Provide the [x, y] coordinate of the cell's center where the given text is located.  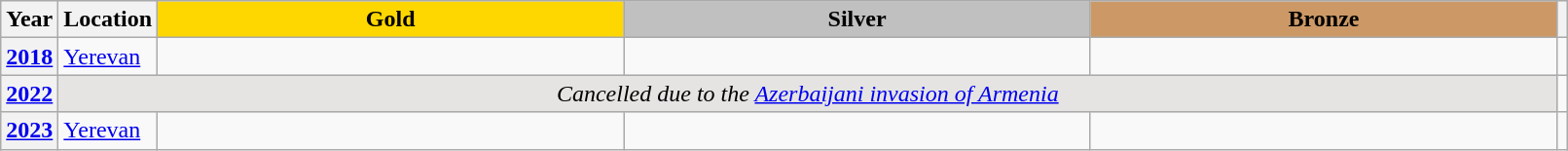
Cancelled due to the Azerbaijani invasion of Armenia [808, 94]
Location [108, 19]
2023 [29, 131]
2018 [29, 57]
2022 [29, 94]
Year [29, 19]
Bronze [1324, 19]
Silver [857, 19]
Gold [391, 19]
